Pinpoint the cell where the given text exists, returning its (x, y) midpoint coordinate. 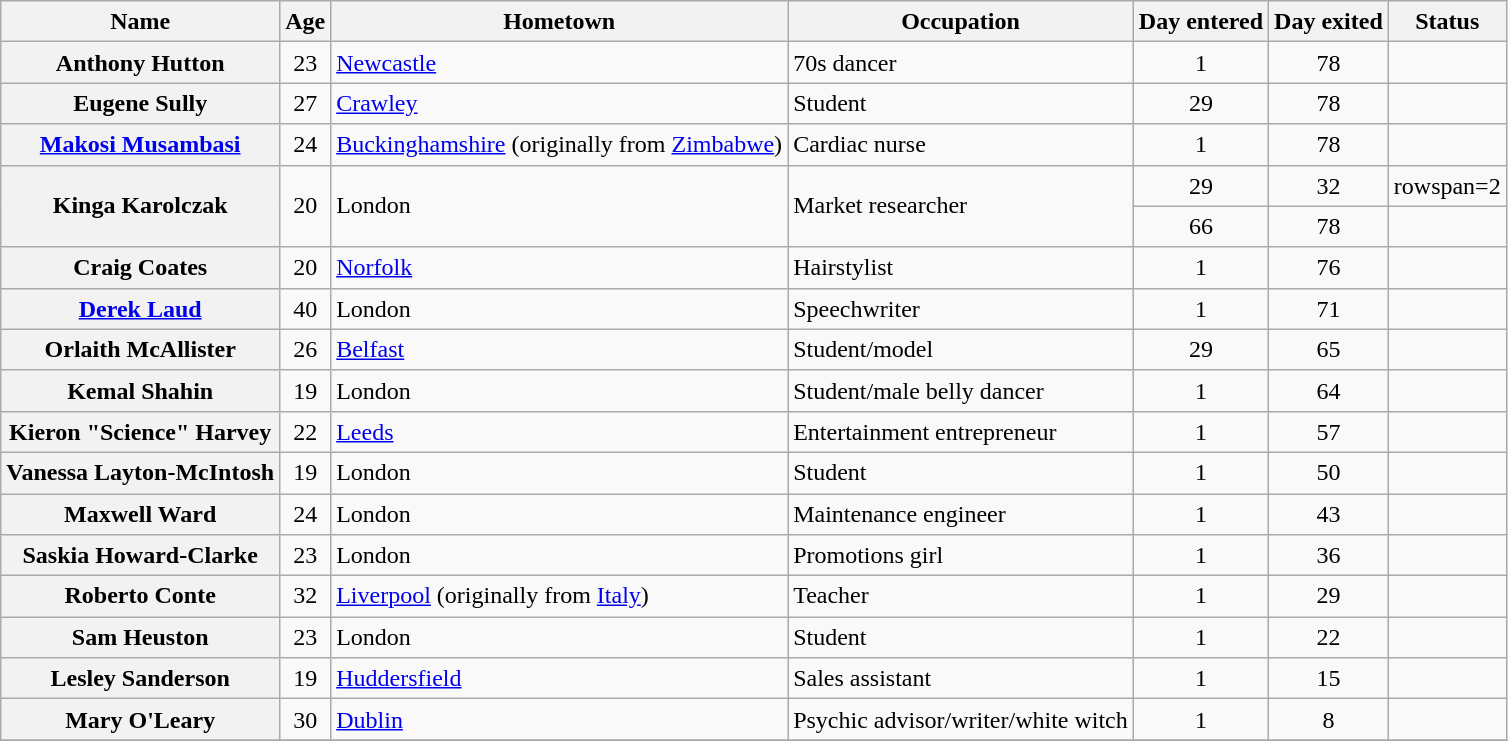
Craig Coates (140, 268)
Norfolk (560, 268)
Leeds (560, 432)
Liverpool (originally from Italy) (560, 596)
Kinga Karolczak (140, 206)
64 (1329, 390)
Saskia Howard-Clarke (140, 556)
Market researcher (961, 206)
Derek Laud (140, 308)
Maintenance engineer (961, 514)
Vanessa Layton-McIntosh (140, 472)
40 (306, 308)
50 (1329, 472)
Occupation (961, 22)
rowspan=2 (1447, 186)
Hometown (560, 22)
Roberto Conte (140, 596)
Makosi Musambasi (140, 144)
Anthony Hutton (140, 62)
36 (1329, 556)
Crawley (560, 104)
Speechwriter (961, 308)
Lesley Sanderson (140, 678)
Belfast (560, 350)
30 (306, 720)
66 (1200, 226)
Teacher (961, 596)
Orlaith McAllister (140, 350)
15 (1329, 678)
Entertainment entrepreneur (961, 432)
27 (306, 104)
Sales assistant (961, 678)
26 (306, 350)
76 (1329, 268)
70s dancer (961, 62)
Kieron "Science" Harvey (140, 432)
Day entered (1200, 22)
Status (1447, 22)
Student/male belly dancer (961, 390)
43 (1329, 514)
Dublin (560, 720)
Buckinghamshire (originally from Zimbabwe) (560, 144)
Newcastle (560, 62)
Kemal Shahin (140, 390)
Psychic advisor/writer/white witch (961, 720)
Sam Heuston (140, 638)
57 (1329, 432)
Day exited (1329, 22)
8 (1329, 720)
65 (1329, 350)
Eugene Sully (140, 104)
71 (1329, 308)
Hairstylist (961, 268)
Maxwell Ward (140, 514)
Cardiac nurse (961, 144)
Huddersfield (560, 678)
Promotions girl (961, 556)
Mary O'Leary (140, 720)
Name (140, 22)
Student/model (961, 350)
Age (306, 22)
